Find where the given text appears and provide that cell's center as [x, y] coordinate. 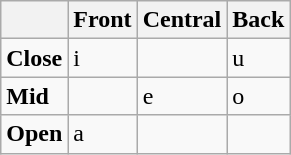
i [102, 58]
Mid [34, 96]
Open [34, 134]
o [258, 96]
e [182, 96]
Central [182, 20]
a [102, 134]
Back [258, 20]
Close [34, 58]
u [258, 58]
Front [102, 20]
